Find where the given text appears and provide that cell's center as [x, y] coordinate. 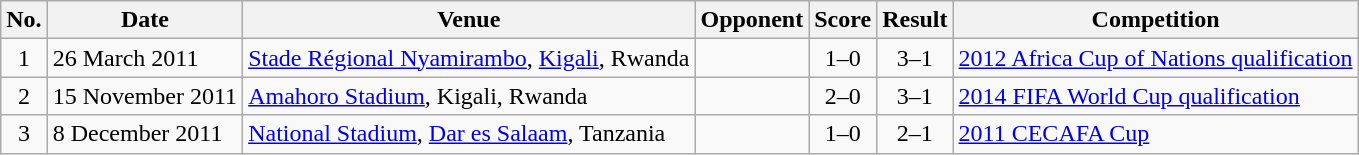
2011 CECAFA Cup [1156, 134]
2–1 [915, 134]
8 December 2011 [144, 134]
No. [24, 20]
National Stadium, Dar es Salaam, Tanzania [469, 134]
Score [843, 20]
Opponent [752, 20]
2–0 [843, 96]
1 [24, 58]
26 March 2011 [144, 58]
Amahoro Stadium, Kigali, Rwanda [469, 96]
Stade Régional Nyamirambo, Kigali, Rwanda [469, 58]
Venue [469, 20]
15 November 2011 [144, 96]
Result [915, 20]
2012 Africa Cup of Nations qualification [1156, 58]
3 [24, 134]
2 [24, 96]
2014 FIFA World Cup qualification [1156, 96]
Competition [1156, 20]
Date [144, 20]
